Search for the cell housing the specified text and yield its [X, Y] center coordinate. 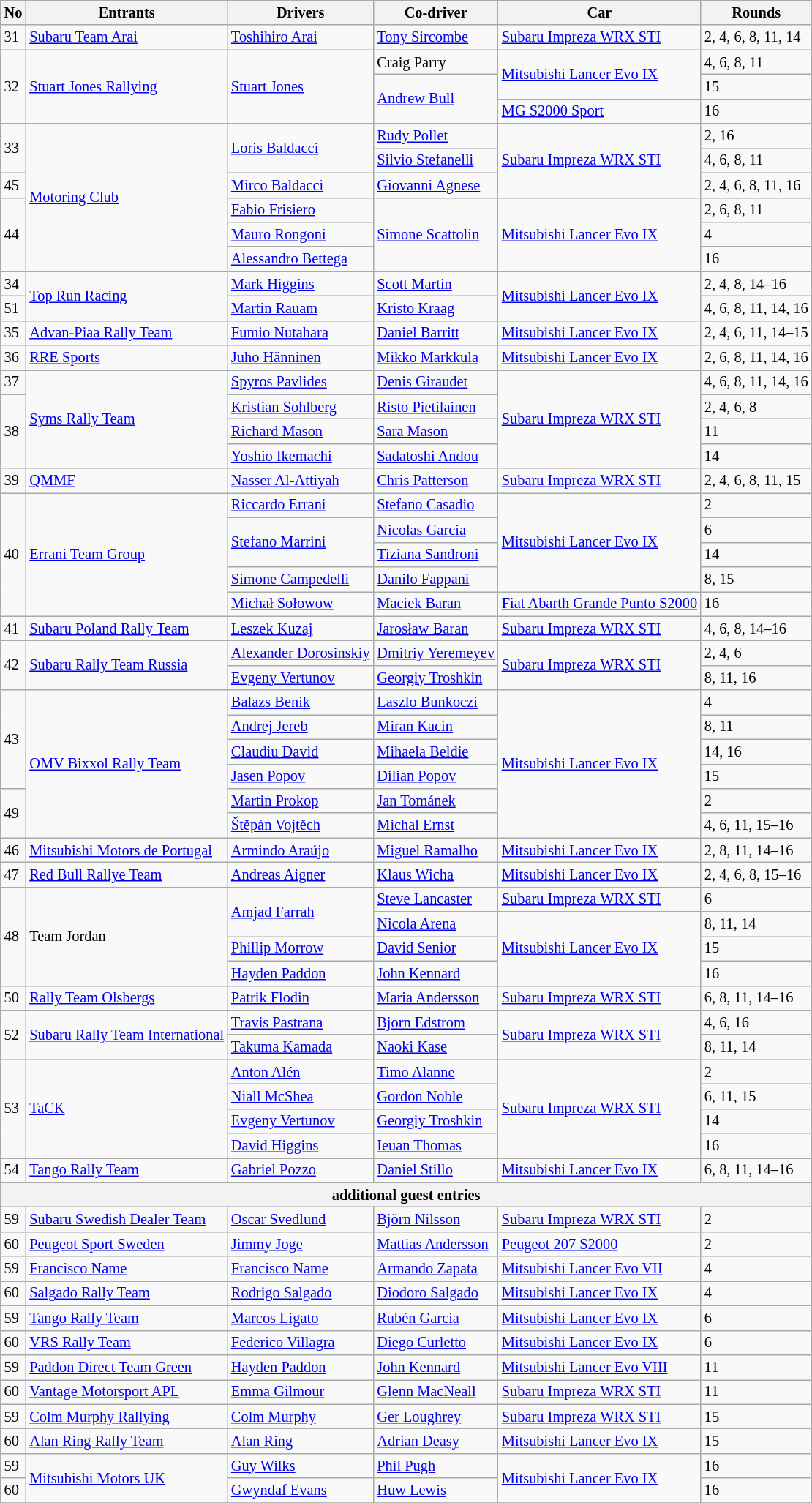
Amjad Farrah [300, 912]
Subaru Rally Team International [127, 1035]
Sara Mason [436, 431]
Klaus Wicha [436, 874]
Mattias Andersson [436, 1244]
Toshihiro Arai [300, 37]
Claudiu David [300, 751]
36 [13, 358]
Ger Loughrey [436, 1417]
Kristian Sohlberg [300, 407]
Diodoro Salgado [436, 1293]
Takuma Kamada [300, 1047]
Balazs Benik [300, 702]
39 [13, 481]
Miran Kacin [436, 727]
2, 6, 8, 11 [756, 210]
Salgado Rally Team [127, 1293]
8, 15 [756, 579]
Colm Murphy Rallying [127, 1417]
Advan-Piaa Rally Team [127, 333]
Paddon Direct Team Green [127, 1367]
Subaru Swedish Dealer Team [127, 1220]
33 [13, 148]
8, 11 [756, 727]
Denis Giraudet [436, 382]
50 [13, 998]
Simone Scattolin [436, 234]
Naoki Kase [436, 1047]
TaCK [127, 1109]
51 [13, 308]
Phillip Morrow [300, 948]
Spyros Pavlides [300, 382]
Simone Campedelli [300, 579]
Oscar Svedlund [300, 1220]
Ieuan Thomas [436, 1146]
Gwyndaf Evans [300, 1491]
Adrian Deasy [436, 1441]
Risto Pietilainen [436, 407]
Vantage Motorsport APL [127, 1392]
Mitsubishi Motors de Portugal [127, 850]
Daniel Barritt [436, 333]
Fabio Frisiero [300, 210]
QMMF [127, 481]
Marcos Ligato [300, 1318]
Mitsubishi Motors UK [127, 1478]
8, 11, 16 [756, 678]
Steve Lancaster [436, 899]
Sadatoshi Andou [436, 456]
37 [13, 382]
2, 4, 6, 8, 11, 14 [756, 37]
Armindo Araújo [300, 850]
Mirco Baldacci [300, 185]
Mikko Markkula [436, 358]
Maria Andersson [436, 998]
Danilo Fappani [436, 579]
Jasen Popov [300, 776]
Jimmy Joge [300, 1244]
Subaru Rally Team Russia [127, 664]
Craig Parry [436, 62]
Peugeot 207 S2000 [600, 1244]
RRE Sports [127, 358]
Rubén Garcia [436, 1318]
Alan Ring Rally Team [127, 1441]
Jarosław Baran [436, 629]
47 [13, 874]
Niall McShea [300, 1096]
40 [13, 554]
Björn Nilsson [436, 1220]
Diego Curletto [436, 1343]
46 [13, 850]
No [13, 12]
Alexander Dorosinskiy [300, 653]
14, 16 [756, 751]
41 [13, 629]
Alan Ring [300, 1441]
VRS Rally Team [127, 1343]
Peugeot Sport Sweden [127, 1244]
Subaru Poland Rally Team [127, 629]
Emma Gilmour [300, 1392]
34 [13, 284]
Tiziana Sandroni [436, 555]
Guy Wilks [300, 1466]
Motoring Club [127, 198]
Stefano Marrini [300, 541]
Mitsubishi Lancer Evo VII [600, 1269]
Team Jordan [127, 937]
Andrew Bull [436, 98]
Mihaela Beldie [436, 751]
2, 16 [756, 136]
32 [13, 86]
Bjorn Edstrom [436, 1022]
MG S2000 Sport [600, 111]
Nasser Al-Attiyah [300, 481]
45 [13, 185]
Syms Rally Team [127, 419]
Subaru Team Arai [127, 37]
2, 4, 6, 8 [756, 407]
Timo Alanne [436, 1072]
Loris Baldacci [300, 148]
2, 4, 6, 8, 11, 15 [756, 481]
Giovanni Agnese [436, 185]
Miguel Ramalho [436, 850]
Jan Tománek [436, 801]
Federico Villagra [300, 1343]
Kristo Kraag [436, 308]
Nicolas Garcia [436, 530]
Anton Alén [300, 1072]
Alessandro Bettega [300, 259]
Maciek Baran [436, 604]
Co-driver [436, 12]
Red Bull Rallye Team [127, 874]
OMV Bixxol Rally Team [127, 764]
Juho Hänninen [300, 358]
Stefano Casadio [436, 505]
35 [13, 333]
53 [13, 1109]
Phil Pugh [436, 1466]
Daniel Stillo [436, 1170]
Patrik Flodin [300, 998]
Stuart Jones Rallying [127, 86]
2, 4, 6, 8, 15–16 [756, 874]
42 [13, 664]
Chris Patterson [436, 481]
Armando Zapata [436, 1269]
Nicola Arena [436, 924]
Martin Prokop [300, 801]
Rodrigo Salgado [300, 1293]
2, 4, 6, 8, 11, 16 [756, 185]
Yoshio Ikemachi [300, 456]
Andrej Jereb [300, 727]
Mark Higgins [300, 284]
4, 6, 16 [756, 1022]
Gordon Noble [436, 1096]
49 [13, 812]
Errani Team Group [127, 554]
Travis Pastrana [300, 1022]
Rudy Pollet [436, 136]
43 [13, 739]
Top Run Racing [127, 296]
Colm Murphy [300, 1417]
31 [13, 37]
48 [13, 937]
Riccardo Errani [300, 505]
Leszek Kuzaj [300, 629]
Rally Team Olsbergs [127, 998]
52 [13, 1035]
Silvio Stefanelli [436, 160]
Laszlo Bunkoczi [436, 702]
David Higgins [300, 1146]
6, 11, 15 [756, 1096]
2, 4, 8, 14–16 [756, 284]
Tony Sircombe [436, 37]
4, 6, 8, 14–16 [756, 629]
4, 6, 11, 15–16 [756, 825]
Stuart Jones [300, 86]
2, 4, 6 [756, 653]
2, 6, 8, 11, 14, 16 [756, 358]
Dmitriy Yeremeyev [436, 653]
Car [600, 12]
David Senior [436, 948]
54 [13, 1170]
Rounds [756, 12]
Gabriel Pozzo [300, 1170]
2, 8, 11, 14–16 [756, 850]
additional guest entries [407, 1195]
Fiat Abarth Grande Punto S2000 [600, 604]
Andreas Aigner [300, 874]
Fumio Nutahara [300, 333]
Glenn MacNeall [436, 1392]
Entrants [127, 12]
2, 4, 6, 11, 14–15 [756, 333]
Richard Mason [300, 431]
Mitsubishi Lancer Evo VIII [600, 1367]
Štěpán Vojtěch [300, 825]
Drivers [300, 12]
Scott Martin [436, 284]
Dilian Popov [436, 776]
Huw Lewis [436, 1491]
Mauro Rongoni [300, 234]
Martin Rauam [300, 308]
44 [13, 234]
Michał Sołowow [300, 604]
38 [13, 432]
Michal Ernst [436, 825]
